Provide the (x, y) coordinate of the cell's center where the given text is located.  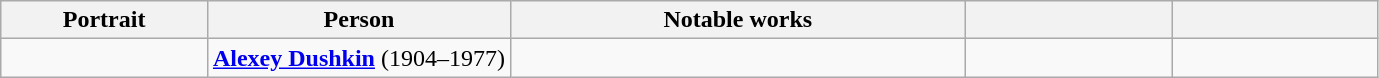
Notable works (738, 20)
Alexey Dushkin (1904–1977) (358, 58)
Portrait (104, 20)
Person (358, 20)
